Locate the cell with the specified text and output its [x, y] center coordinate. 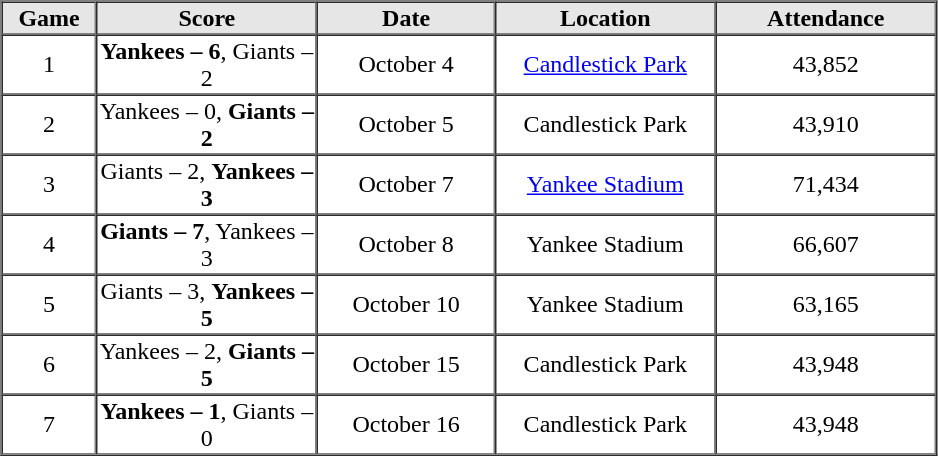
5 [50, 304]
63,165 [826, 304]
7 [50, 424]
Location [605, 18]
Attendance [826, 18]
3 [50, 184]
43,910 [826, 124]
October 7 [406, 184]
66,607 [826, 244]
43,852 [826, 64]
Score [207, 18]
4 [50, 244]
1 [50, 64]
October 16 [406, 424]
Giants – 3, Yankees – 5 [207, 304]
October 5 [406, 124]
Date [406, 18]
October 8 [406, 244]
Game [50, 18]
71,434 [826, 184]
2 [50, 124]
Yankees – 0, Giants – 2 [207, 124]
6 [50, 364]
Yankees – 6, Giants – 2 [207, 64]
Giants – 2, Yankees – 3 [207, 184]
October 15 [406, 364]
Yankees – 2, Giants – 5 [207, 364]
Giants – 7, Yankees – 3 [207, 244]
October 4 [406, 64]
October 10 [406, 304]
Yankees – 1, Giants – 0 [207, 424]
